Capture the cell that displays the provided text and extract its (X, Y) central coordinate. 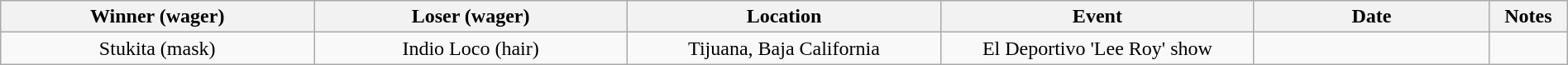
Location (784, 17)
Date (1371, 17)
Stukita (mask) (157, 48)
Loser (wager) (471, 17)
Event (1097, 17)
Tijuana, Baja California (784, 48)
El Deportivo 'Lee Roy' show (1097, 48)
Indio Loco (hair) (471, 48)
Winner (wager) (157, 17)
Notes (1528, 17)
